Capture the cell that displays the provided text and extract its (X, Y) central coordinate. 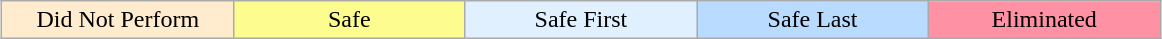
Safe (350, 20)
Eliminated (1044, 20)
Safe First (581, 20)
Did Not Perform (118, 20)
Safe Last (813, 20)
